Pinpoint the cell where the given text exists, returning its [X, Y] midpoint coordinate. 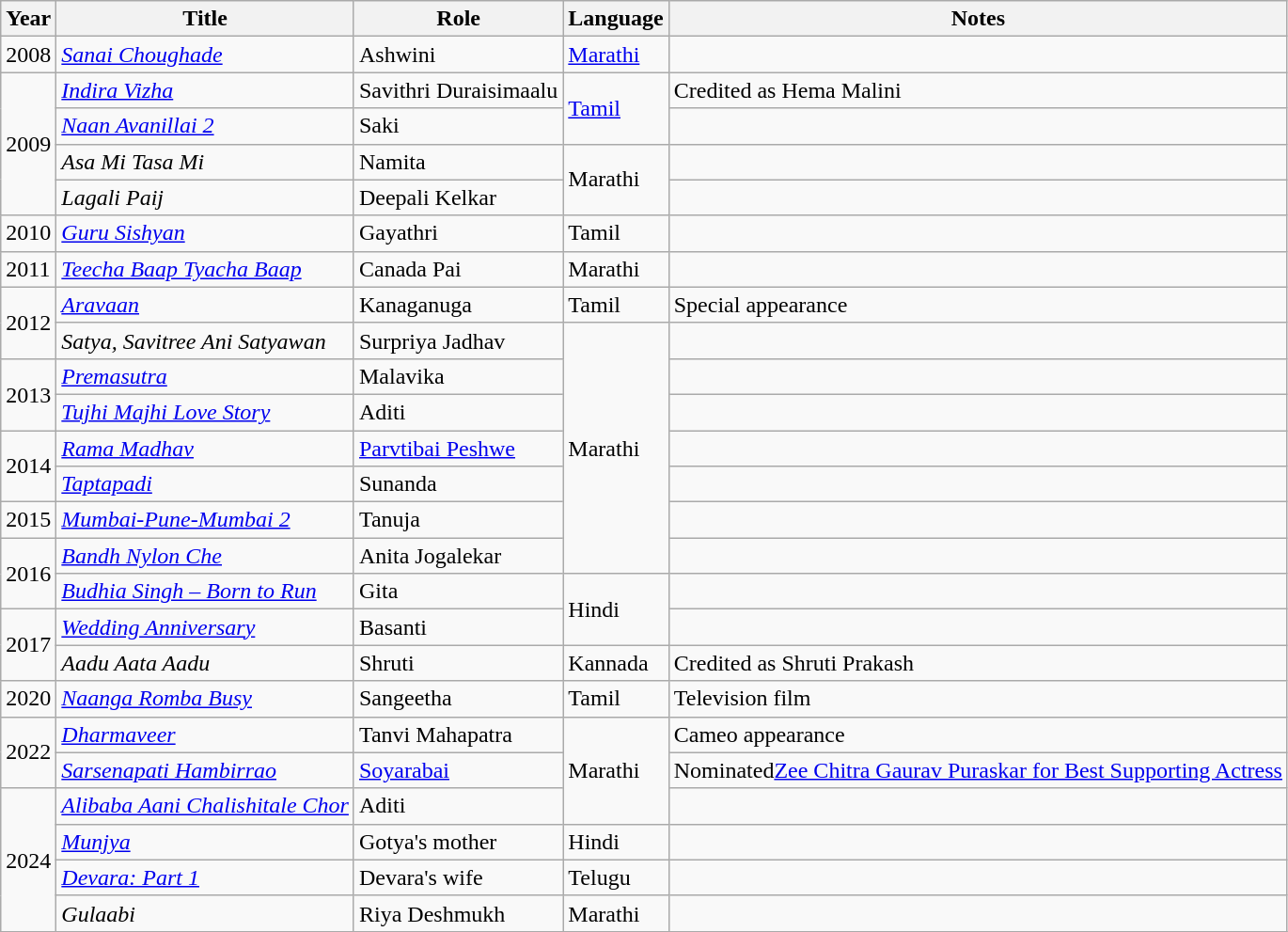
Wedding Anniversary [205, 627]
Devara's wife [458, 877]
2020 [28, 699]
NominatedZee Chitra Gaurav Puraskar for Best Supporting Actress [978, 770]
2017 [28, 645]
2011 [28, 269]
Budhia Singh – Born to Run [205, 592]
Sunanda [458, 484]
Aravaan [205, 305]
Deepali Kelkar [458, 197]
2008 [28, 55]
Teecha Baap Tyacha Baap [205, 269]
2014 [28, 466]
Tujhi Majhi Love Story [205, 412]
Basanti [458, 627]
2009 [28, 144]
Language [616, 19]
Cameo appearance [978, 735]
Malavika [458, 376]
Asa Mi Tasa Mi [205, 162]
Tanuja [458, 520]
Rama Madhav [205, 449]
Sarsenapati Hambirrao [205, 770]
Sanai Choughade [205, 55]
Credited as Shruti Prakash [978, 663]
Indira Vizha [205, 90]
Gotya's mother [458, 842]
Notes [978, 19]
Kanaganuga [458, 305]
Soyarabai [458, 770]
Dharmaveer [205, 735]
Canada Pai [458, 269]
Naanga Romba Busy [205, 699]
Tanvi Mahapatra [458, 735]
Role [458, 19]
Gayathri [458, 233]
Satya, Savitree Ani Satyawan [205, 340]
Gulaabi [205, 913]
Parvtibai Peshwe [458, 449]
Naan Avanillai 2 [205, 126]
Telugu [616, 877]
Saki [458, 126]
Taptapadi [205, 484]
2013 [28, 394]
Devara: Part 1 [205, 877]
Special appearance [978, 305]
Lagali Paij [205, 197]
Savithri Duraisimaalu [458, 90]
Namita [458, 162]
2015 [28, 520]
2024 [28, 860]
Sangeetha [458, 699]
Munjya [205, 842]
Credited as Hema Malini [978, 90]
Alibaba Aani Chalishitale Chor [205, 806]
Gita [458, 592]
2010 [28, 233]
Premasutra [205, 376]
Title [205, 19]
Television film [978, 699]
Shruti [458, 663]
Riya Deshmukh [458, 913]
Kannada [616, 663]
Mumbai-Pune-Mumbai 2 [205, 520]
Bandh Nylon Che [205, 556]
Guru Sishyan [205, 233]
Year [28, 19]
Ashwini [458, 55]
Surpriya Jadhav [458, 340]
2012 [28, 323]
2016 [28, 574]
Anita Jogalekar [458, 556]
Aadu Aata Aadu [205, 663]
2022 [28, 752]
